Locate the cell with the specified text and output its [X, Y] center coordinate. 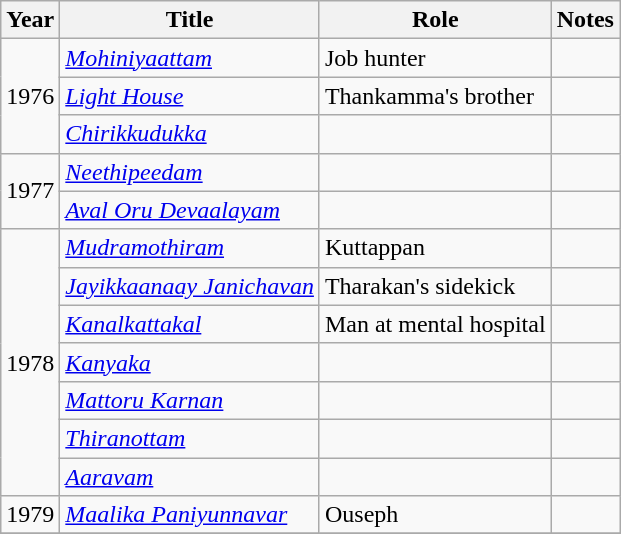
Mohiniyaattam [190, 58]
Light House [190, 96]
Job hunter [435, 58]
Neethipeedam [190, 172]
Mudramothiram [190, 248]
Aval Oru Devaalayam [190, 210]
1976 [30, 96]
Thankamma's brother [435, 96]
Thiranottam [190, 438]
Title [190, 20]
Man at mental hospital [435, 324]
1977 [30, 191]
Kuttappan [435, 248]
Year [30, 20]
Role [435, 20]
Tharakan's sidekick [435, 286]
Notes [585, 20]
Chirikkudukka [190, 134]
Kanyaka [190, 362]
Kanalkattakal [190, 324]
Aaravam [190, 477]
Mattoru Karnan [190, 400]
Jayikkaanaay Janichavan [190, 286]
1979 [30, 515]
1978 [30, 362]
Maalika Paniyunnavar [190, 515]
Ouseph [435, 515]
